Pinpoint the cell where the given text exists, returning its (X, Y) midpoint coordinate. 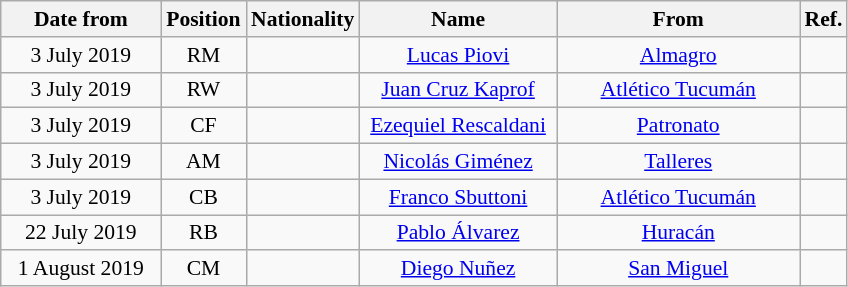
Position (204, 19)
AM (204, 162)
Pablo Álvarez (458, 233)
Name (458, 19)
Ezequiel Rescaldani (458, 126)
Lucas Piovi (458, 55)
Ref. (824, 19)
1 August 2019 (81, 269)
Patronato (678, 126)
RB (204, 233)
Diego Nuñez (458, 269)
Juan Cruz Kaprof (458, 90)
CM (204, 269)
San Miguel (678, 269)
Date from (81, 19)
RW (204, 90)
Talleres (678, 162)
From (678, 19)
RM (204, 55)
Nationality (302, 19)
Franco Sbuttoni (458, 197)
Nicolás Giménez (458, 162)
CB (204, 197)
CF (204, 126)
Huracán (678, 233)
22 July 2019 (81, 233)
Almagro (678, 55)
